Return [X, Y] of the center of cell containing provided text 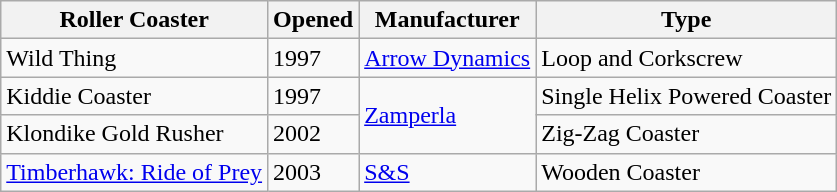
Klondike Gold Rusher [134, 134]
Roller Coaster [134, 20]
2002 [314, 134]
Zig-Zag Coaster [686, 134]
Loop and Corkscrew [686, 58]
Wild Thing [134, 58]
Manufacturer [448, 20]
S&S [448, 172]
Kiddie Coaster [134, 96]
Type [686, 20]
Opened [314, 20]
Zamperla [448, 115]
2003 [314, 172]
Single Helix Powered Coaster [686, 96]
Arrow Dynamics [448, 58]
Wooden Coaster [686, 172]
Timberhawk: Ride of Prey [134, 172]
